Extract the (X, Y) coordinate from the center of the cell holding the provided text.  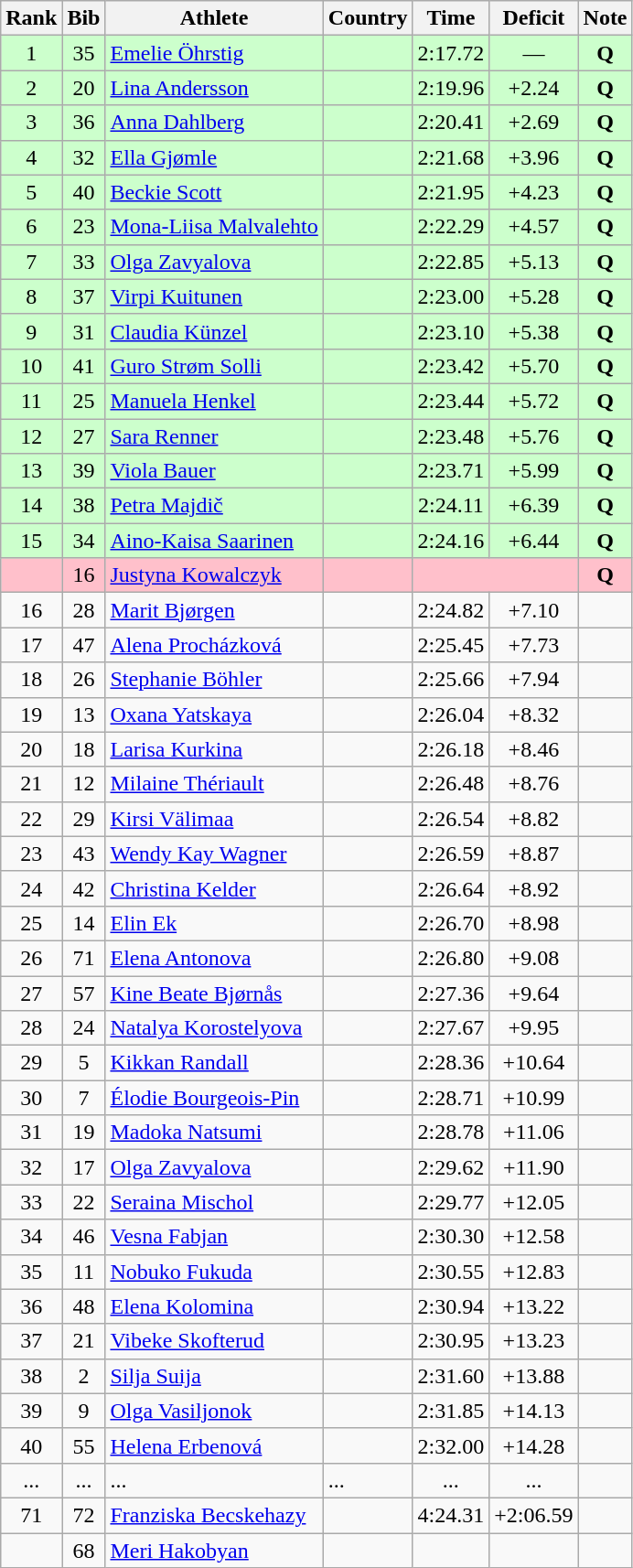
Meri Hakobyan (214, 1551)
46 (84, 1237)
Marit Bjørgen (214, 610)
2:32.00 (451, 1445)
— (534, 53)
+13.88 (534, 1376)
+10.64 (534, 1063)
4:24.31 (451, 1515)
2:30.95 (451, 1341)
+13.23 (534, 1341)
2:29.77 (451, 1202)
+8.76 (534, 784)
3 (31, 123)
+9.95 (534, 1028)
Helena Erbenová (214, 1445)
+4.23 (534, 192)
41 (84, 366)
Alena Procházková (214, 645)
Virpi Kuitunen (214, 296)
+10.99 (534, 1098)
Kirsi Välimaa (214, 819)
+11.06 (534, 1133)
+14.13 (534, 1411)
Silja Suija (214, 1376)
2:30.94 (451, 1306)
Anna Dahlberg (214, 123)
Viola Bauer (214, 471)
+8.98 (534, 923)
Vibeke Skofterud (214, 1341)
Lina Andersson (214, 88)
2:27.67 (451, 1028)
2:25.66 (451, 680)
+12.58 (534, 1237)
+8.46 (534, 749)
Ella Gjømle (214, 157)
2:24.82 (451, 610)
Larisa Kurkina (214, 749)
Note (606, 18)
+12.05 (534, 1202)
48 (84, 1306)
+14.28 (534, 1445)
Elena Kolomina (214, 1306)
42 (84, 888)
+9.64 (534, 993)
+11.90 (534, 1167)
2:26.70 (451, 923)
Justyna Kowalczyk (214, 575)
2:28.36 (451, 1063)
2:27.36 (451, 993)
2:24.16 (451, 541)
Rank (31, 18)
+8.92 (534, 888)
2:30.30 (451, 1237)
57 (84, 993)
15 (31, 541)
+5.38 (534, 331)
2:26.59 (451, 854)
Elena Antonova (214, 958)
2:31.60 (451, 1376)
43 (84, 854)
2:25.45 (451, 645)
2:19.96 (451, 88)
2:23.71 (451, 471)
+7.73 (534, 645)
Vesna Fabjan (214, 1237)
4 (31, 157)
2:26.48 (451, 784)
+5.72 (534, 401)
2:28.71 (451, 1098)
55 (84, 1445)
2:21.68 (451, 157)
47 (84, 645)
30 (31, 1098)
Elin Ek (214, 923)
2:23.00 (451, 296)
Franziska Becskehazy (214, 1515)
2:26.64 (451, 888)
+5.76 (534, 436)
Madoka Natsumi (214, 1133)
+5.28 (534, 296)
+6.39 (534, 506)
72 (84, 1515)
1 (31, 53)
+7.94 (534, 680)
+12.83 (534, 1272)
6 (31, 227)
Bib (84, 18)
Olga Vasiljonok (214, 1411)
+5.70 (534, 366)
2:30.55 (451, 1272)
+7.10 (534, 610)
Country (368, 18)
+6.44 (534, 541)
Milaine Thériault (214, 784)
+8.82 (534, 819)
2:29.62 (451, 1167)
2:22.85 (451, 262)
+9.08 (534, 958)
Nobuko Fukuda (214, 1272)
Kikkan Randall (214, 1063)
+2:06.59 (534, 1515)
2:24.11 (451, 506)
+8.32 (534, 714)
68 (84, 1551)
Natalya Korostelyova (214, 1028)
2:26.04 (451, 714)
Manuela Henkel (214, 401)
2:31.85 (451, 1411)
2:21.95 (451, 192)
Petra Majdič (214, 506)
Athlete (214, 18)
Sara Renner (214, 436)
2:17.72 (451, 53)
Guro Strøm Solli (214, 366)
+13.22 (534, 1306)
2:23.48 (451, 436)
Élodie Bourgeois-Pin (214, 1098)
2:20.41 (451, 123)
2:26.18 (451, 749)
2:28.78 (451, 1133)
Time (451, 18)
+5.13 (534, 262)
2:26.54 (451, 819)
Oxana Yatskaya (214, 714)
+2.69 (534, 123)
Wendy Kay Wagner (214, 854)
2:22.29 (451, 227)
Mona-Liisa Malvalehto (214, 227)
+2.24 (534, 88)
Christina Kelder (214, 888)
2:26.80 (451, 958)
Deficit (534, 18)
+4.57 (534, 227)
2:23.10 (451, 331)
10 (31, 366)
Aino-Kaisa Saarinen (214, 541)
+8.87 (534, 854)
+5.99 (534, 471)
Kine Beate Bjørnås (214, 993)
2:23.44 (451, 401)
Claudia Künzel (214, 331)
8 (31, 296)
Emelie Öhrstig (214, 53)
Seraina Mischol (214, 1202)
Beckie Scott (214, 192)
+3.96 (534, 157)
Stephanie Böhler (214, 680)
2:23.42 (451, 366)
